For the text-containing cell, return its midpoint in [x, y] coordinate format. 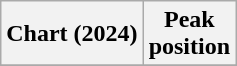
Peakposition [189, 34]
Chart (2024) [72, 34]
